Find where the given text appears and provide that cell's center as (X, Y) coordinate. 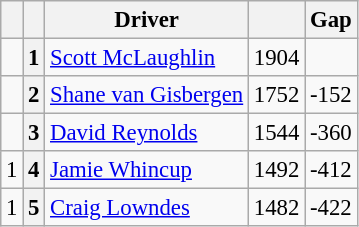
Scott McLaughlin (147, 58)
Shane van Gisbergen (147, 95)
1482 (277, 208)
Driver (147, 20)
2 (34, 95)
5 (34, 208)
Gap (331, 20)
David Reynolds (147, 133)
1544 (277, 133)
-360 (331, 133)
-412 (331, 170)
1904 (277, 58)
-422 (331, 208)
Jamie Whincup (147, 170)
4 (34, 170)
Craig Lowndes (147, 208)
-152 (331, 95)
1752 (277, 95)
3 (34, 133)
1492 (277, 170)
